For the text-containing cell, return its midpoint in (x, y) coordinate format. 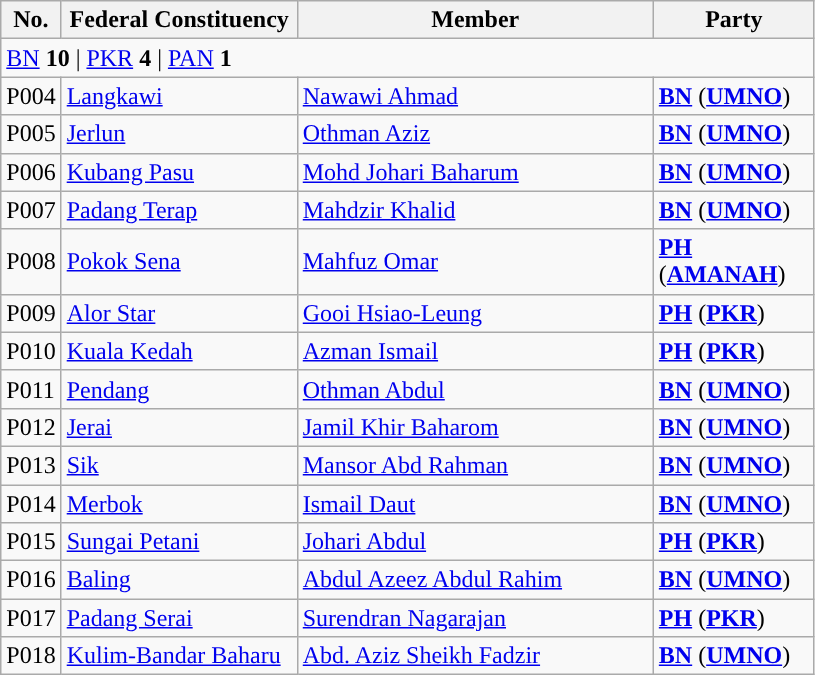
P006 (31, 172)
Pokok Sena (179, 262)
P010 (31, 351)
Azman Ismail (475, 351)
Sungai Petani (179, 542)
Kulim-Bandar Baharu (179, 656)
Mansor Abd Rahman (475, 465)
BN 10 | PKR 4 | PAN 1 (408, 58)
Mahfuz Omar (475, 262)
No. (31, 20)
Abd. Aziz Sheikh Fadzir (475, 656)
Alor Star (179, 313)
P017 (31, 618)
P005 (31, 134)
P009 (31, 313)
Gooi Hsiao-Leung (475, 313)
Federal Constituency (179, 20)
Padang Terap (179, 210)
Pendang (179, 389)
Baling (179, 580)
P016 (31, 580)
Padang Serai (179, 618)
P008 (31, 262)
Surendran Nagarajan (475, 618)
P007 (31, 210)
Jerai (179, 427)
P011 (31, 389)
Sik (179, 465)
P018 (31, 656)
Nawawi Ahmad (475, 96)
Langkawi (179, 96)
P015 (31, 542)
Kuala Kedah (179, 351)
Johari Abdul (475, 542)
Merbok (179, 503)
P014 (31, 503)
PH (AMANAH) (734, 262)
Abdul Azeez Abdul Rahim (475, 580)
Member (475, 20)
Othman Abdul (475, 389)
P004 (31, 96)
Mohd Johari Baharum (475, 172)
Jamil Khir Baharom (475, 427)
Ismail Daut (475, 503)
Party (734, 20)
Othman Aziz (475, 134)
Mahdzir Khalid (475, 210)
P012 (31, 427)
P013 (31, 465)
Kubang Pasu (179, 172)
Jerlun (179, 134)
